Determine the (x, y) coordinate at the center of the cell enclosing the given text.  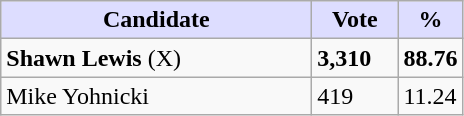
419 (355, 96)
Vote (355, 20)
% (430, 20)
Mike Yohnicki (156, 96)
3,310 (355, 58)
Candidate (156, 20)
Shawn Lewis (X) (156, 58)
88.76 (430, 58)
11.24 (430, 96)
